Identify which cell holds the provided text, then report its (x, y) central coordinate. 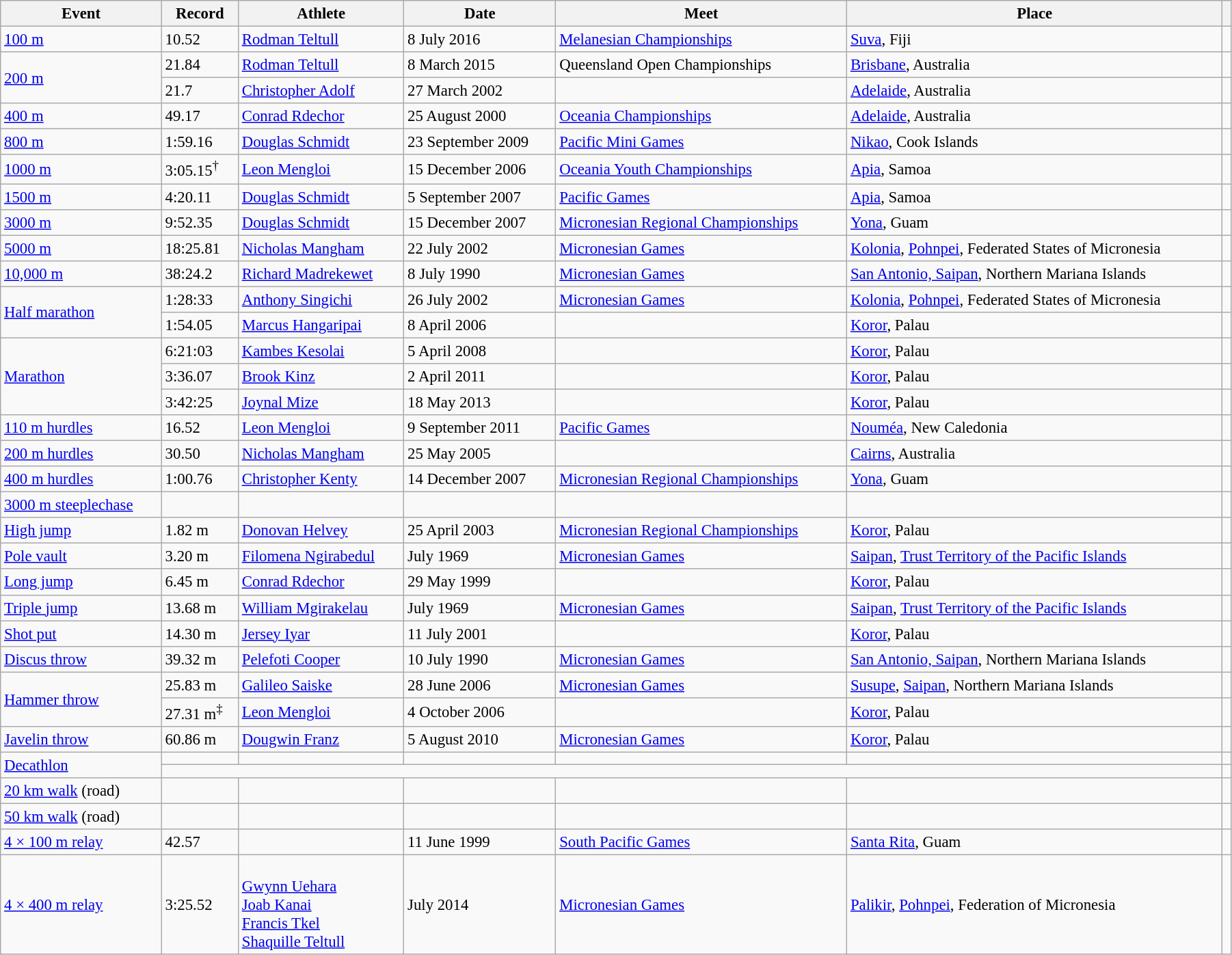
25 August 2000 (480, 116)
Brook Kinz (321, 377)
10.52 (200, 40)
Jersey Iyar (321, 634)
Donovan Helvey (321, 530)
18:25.81 (200, 248)
Hammer throw (81, 699)
Christopher Adolf (321, 91)
Nikao, Cook Islands (1035, 142)
8 July 1990 (480, 273)
Javelin throw (81, 740)
Cairns, Australia (1035, 454)
William Mgirakelau (321, 608)
Oceania Championships (701, 116)
23 September 2009 (480, 142)
400 m (81, 116)
200 m hurdles (81, 454)
27 March 2002 (480, 91)
Santa Rita, Guam (1035, 842)
Oceania Youth Championships (701, 169)
Meet (701, 14)
6.45 m (200, 582)
800 m (81, 142)
10 July 1990 (480, 659)
15 December 2007 (480, 222)
6:21:03 (200, 351)
Dougwin Franz (321, 740)
3000 m (81, 222)
29 May 1999 (480, 582)
20 km walk (road) (81, 791)
High jump (81, 530)
Melanesian Championships (701, 40)
5 August 2010 (480, 740)
Kambes Kesolai (321, 351)
3.20 m (200, 556)
4 × 100 m relay (81, 842)
Pelefoti Cooper (321, 659)
3:36.07 (200, 377)
Suva, Fiji (1035, 40)
100 m (81, 40)
21.7 (200, 91)
2 April 2011 (480, 377)
39.32 m (200, 659)
8 April 2006 (480, 325)
14 December 2007 (480, 479)
Date (480, 14)
Marathon (81, 376)
4 October 2006 (480, 712)
13.68 m (200, 608)
Half marathon (81, 312)
16.52 (200, 428)
30.50 (200, 454)
49.17 (200, 116)
July 2014 (480, 905)
25.83 m (200, 685)
Galileo Saiske (321, 685)
200 m (81, 78)
Athlete (321, 14)
50 km walk (road) (81, 817)
3000 m steeplechase (81, 505)
110 m hurdles (81, 428)
Nouméa, New Caledonia (1035, 428)
Filomena Ngirabedul (321, 556)
Gwynn UeharaJoab KanaiFrancis TkelShaquille Teltull (321, 905)
1000 m (81, 169)
11 July 2001 (480, 634)
Susupe, Saipan, Northern Mariana Islands (1035, 685)
60.86 m (200, 740)
8 March 2015 (480, 65)
27.31 m‡ (200, 712)
3:25.52 (200, 905)
Pacific Mini Games (701, 142)
5 September 2007 (480, 197)
Pole vault (81, 556)
8 July 2016 (480, 40)
5 April 2008 (480, 351)
10,000 m (81, 273)
Brisbane, Australia (1035, 65)
Long jump (81, 582)
3:05.15† (200, 169)
Anthony Singichi (321, 299)
Christopher Kenty (321, 479)
3:42:25 (200, 402)
4 × 400 m relay (81, 905)
Record (200, 14)
22 July 2002 (480, 248)
1.82 m (200, 530)
Marcus Hangaripai (321, 325)
Palikir, Pohnpei, Federation of Micronesia (1035, 905)
4:20.11 (200, 197)
1:59.16 (200, 142)
42.57 (200, 842)
25 April 2003 (480, 530)
Place (1035, 14)
28 June 2006 (480, 685)
Triple jump (81, 608)
Decathlon (81, 765)
Joynal Mize (321, 402)
14.30 m (200, 634)
5000 m (81, 248)
1:54.05 (200, 325)
South Pacific Games (701, 842)
18 May 2013 (480, 402)
1:28:33 (200, 299)
1:00.76 (200, 479)
400 m hurdles (81, 479)
1500 m (81, 197)
Richard Madrekewet (321, 273)
25 May 2005 (480, 454)
15 December 2006 (480, 169)
38:24.2 (200, 273)
9:52.35 (200, 222)
Event (81, 14)
26 July 2002 (480, 299)
Discus throw (81, 659)
Queensland Open Championships (701, 65)
9 September 2011 (480, 428)
Shot put (81, 634)
21.84 (200, 65)
11 June 1999 (480, 842)
